Scan for the cell matching the given text and deliver its [X, Y] coordinate at center. 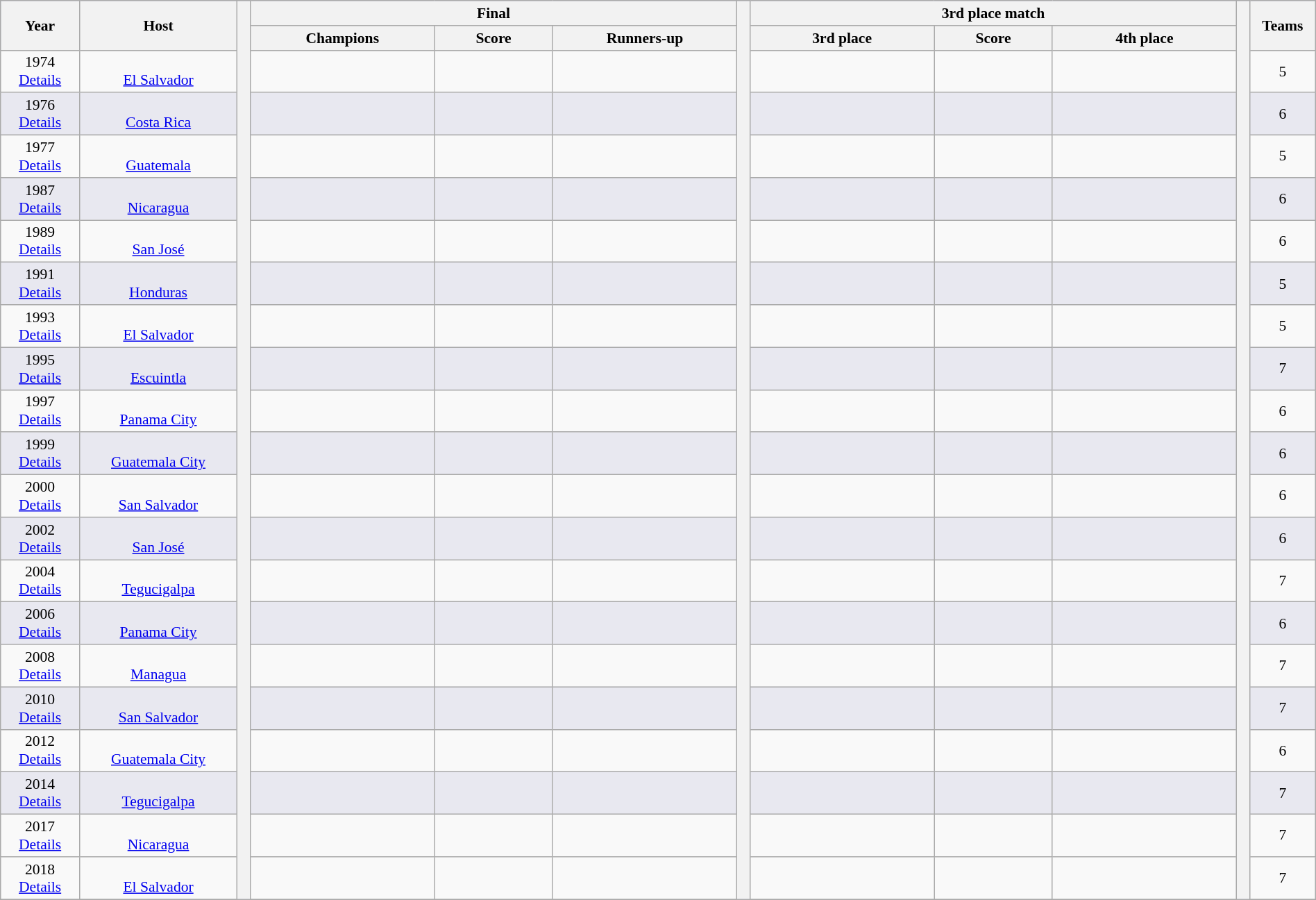
Year [40, 25]
2004Details [40, 581]
1995Details [40, 368]
Host [158, 25]
Guatemala [158, 157]
Teams [1283, 25]
Runners-up [644, 38]
2006Details [40, 624]
1977Details [40, 157]
Costa Rica [158, 114]
2010Details [40, 708]
2000Details [40, 496]
3rd place [843, 38]
1991Details [40, 283]
2008Details [40, 665]
1993Details [40, 326]
Final [494, 13]
4th place [1144, 38]
1974Details [40, 71]
2014Details [40, 793]
1987Details [40, 199]
2012Details [40, 750]
2017Details [40, 836]
1989Details [40, 242]
2018Details [40, 878]
3rd place match [994, 13]
1999Details [40, 454]
Honduras [158, 283]
Escuintla [158, 368]
Managua [158, 665]
1997Details [40, 411]
1976Details [40, 114]
Champions [343, 38]
2002Details [40, 539]
